Search for the cell housing the specified text and yield its (x, y) center coordinate. 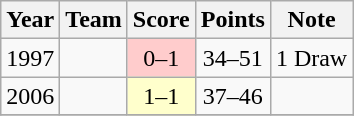
1997 (30, 58)
1–1 (161, 96)
Score (161, 20)
Note (311, 20)
Year (30, 20)
34–51 (232, 58)
2006 (30, 96)
1 Draw (311, 58)
0–1 (161, 58)
Points (232, 20)
Team (94, 20)
37–46 (232, 96)
